From the cell containing the given text, extract its center point as (x, y) coordinate. 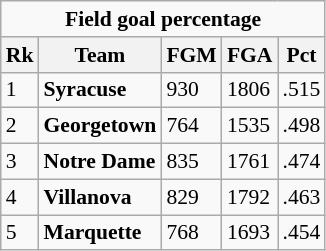
930 (191, 90)
1693 (250, 233)
FGM (191, 55)
.498 (302, 126)
5 (20, 233)
2 (20, 126)
835 (191, 162)
829 (191, 197)
Rk (20, 55)
1806 (250, 90)
Syracuse (100, 90)
Team (100, 55)
1792 (250, 197)
Notre Dame (100, 162)
1 (20, 90)
1761 (250, 162)
Villanova (100, 197)
.454 (302, 233)
FGA (250, 55)
768 (191, 233)
Marquette (100, 233)
3 (20, 162)
Georgetown (100, 126)
.463 (302, 197)
Field goal percentage (164, 19)
1535 (250, 126)
Pct (302, 55)
4 (20, 197)
764 (191, 126)
.515 (302, 90)
.474 (302, 162)
